Provide the (x, y) coordinate of the cell's center where the given text is located.  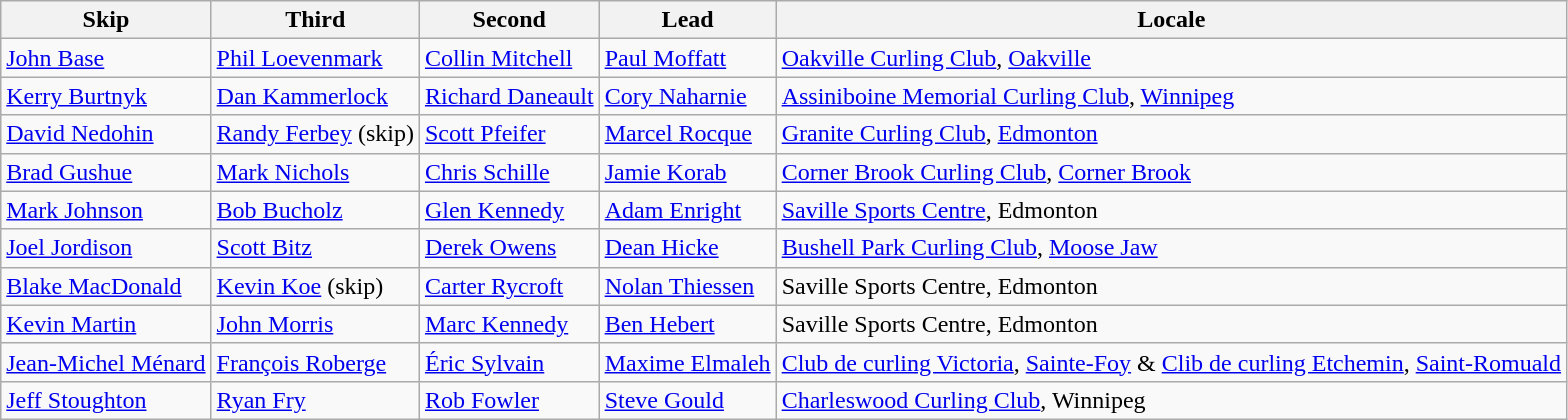
Kerry Burtnyk (106, 96)
Jean-Michel Ménard (106, 362)
Bob Bucholz (315, 210)
François Roberge (315, 362)
Kevin Koe (skip) (315, 286)
Marc Kennedy (509, 324)
Steve Gould (688, 400)
Jeff Stoughton (106, 400)
Mark Johnson (106, 210)
Kevin Martin (106, 324)
Cory Naharnie (688, 96)
Marcel Rocque (688, 134)
Skip (106, 20)
Brad Gushue (106, 172)
Scott Pfeifer (509, 134)
Randy Ferbey (skip) (315, 134)
Mark Nichols (315, 172)
Paul Moffatt (688, 58)
Glen Kennedy (509, 210)
Richard Daneault (509, 96)
Maxime Elmaleh (688, 362)
Ryan Fry (315, 400)
Lead (688, 20)
Ben Hebert (688, 324)
Club de curling Victoria, Sainte-Foy & Clib de curling Etchemin, Saint-Romuald (1171, 362)
Éric Sylvain (509, 362)
John Morris (315, 324)
Nolan Thiessen (688, 286)
Third (315, 20)
Chris Schille (509, 172)
Carter Rycroft (509, 286)
Rob Fowler (509, 400)
Adam Enright (688, 210)
Derek Owens (509, 248)
Scott Bitz (315, 248)
Phil Loevenmark (315, 58)
Bushell Park Curling Club, Moose Jaw (1171, 248)
Jamie Korab (688, 172)
Joel Jordison (106, 248)
Oakville Curling Club, Oakville (1171, 58)
Second (509, 20)
Blake MacDonald (106, 286)
David Nedohin (106, 134)
Assiniboine Memorial Curling Club, Winnipeg (1171, 96)
Corner Brook Curling Club, Corner Brook (1171, 172)
Locale (1171, 20)
Charleswood Curling Club, Winnipeg (1171, 400)
Collin Mitchell (509, 58)
Granite Curling Club, Edmonton (1171, 134)
Dan Kammerlock (315, 96)
John Base (106, 58)
Dean Hicke (688, 248)
